Locate the cell with the specified text and output its [x, y] center coordinate. 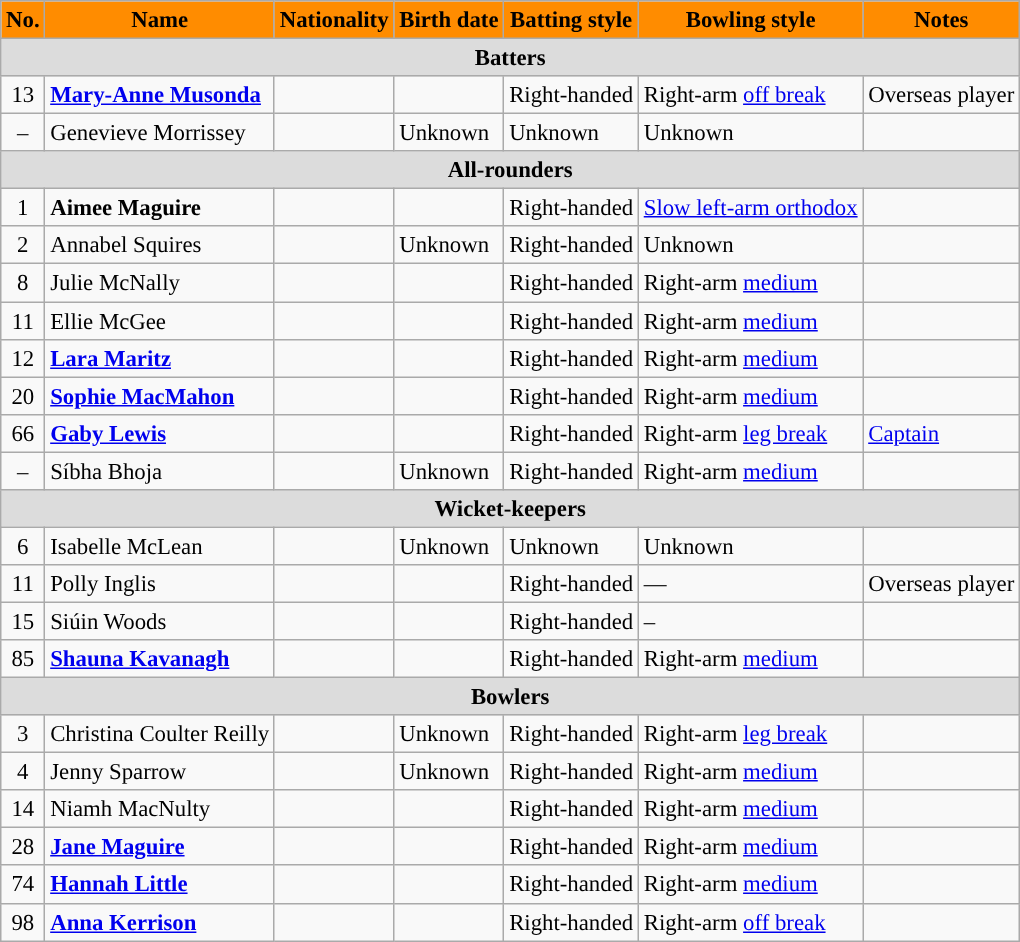
All-rounders [510, 170]
Hannah Little [160, 885]
Notes [942, 20]
Lara Maritz [160, 358]
Slow left-arm orthodox [750, 208]
74 [23, 885]
Aimee Maguire [160, 208]
Name [160, 20]
Síbha Bhoja [160, 471]
Wicket-keepers [510, 509]
4 [23, 772]
98 [23, 922]
3 [23, 734]
Genevieve Morrissey [160, 133]
20 [23, 396]
66 [23, 433]
2 [23, 245]
Mary-Anne Musonda [160, 95]
Anna Kerrison [160, 922]
Annabel Squires [160, 245]
— [750, 584]
Siúin Woods [160, 621]
14 [23, 809]
Shauna Kavanagh [160, 659]
Bowlers [510, 697]
Julie McNally [160, 283]
15 [23, 621]
Nationality [334, 20]
Sophie MacMahon [160, 396]
Jane Maguire [160, 847]
Ellie McGee [160, 321]
Niamh MacNulty [160, 809]
85 [23, 659]
13 [23, 95]
1 [23, 208]
28 [23, 847]
12 [23, 358]
6 [23, 546]
Birth date [449, 20]
Gaby Lewis [160, 433]
Jenny Sparrow [160, 772]
Bowling style [750, 20]
Batting style [572, 20]
No. [23, 20]
8 [23, 283]
Isabelle McLean [160, 546]
Captain [942, 433]
Polly Inglis [160, 584]
Christina Coulter Reilly [160, 734]
Batters [510, 58]
